Extract the (X, Y) coordinate from the center of the cell holding the provided text.  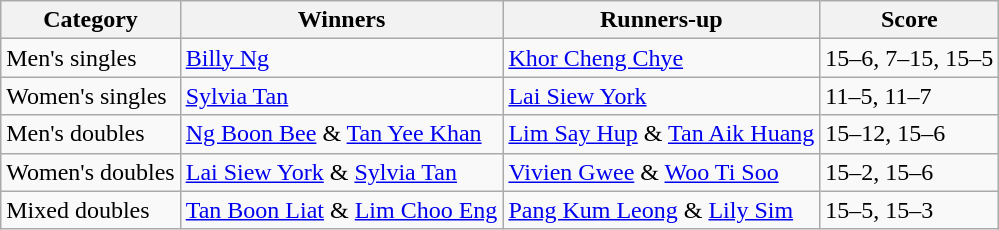
Khor Cheng Chye (662, 58)
15–12, 15–6 (910, 134)
15–6, 7–15, 15–5 (910, 58)
Lim Say Hup & Tan Aik Huang (662, 134)
Men's singles (90, 58)
Winners (342, 20)
Mixed doubles (90, 210)
15–2, 15–6 (910, 172)
Lai Siew York (662, 96)
Lai Siew York & Sylvia Tan (342, 172)
Ng Boon Bee & Tan Yee Khan (342, 134)
Women's doubles (90, 172)
Runners-up (662, 20)
11–5, 11–7 (910, 96)
Pang Kum Leong & Lily Sim (662, 210)
Women's singles (90, 96)
Tan Boon Liat & Lim Choo Eng (342, 210)
Category (90, 20)
Sylvia Tan (342, 96)
Billy Ng (342, 58)
Men's doubles (90, 134)
Score (910, 20)
Vivien Gwee & Woo Ti Soo (662, 172)
15–5, 15–3 (910, 210)
